Search for the cell housing the specified text and yield its (X, Y) center coordinate. 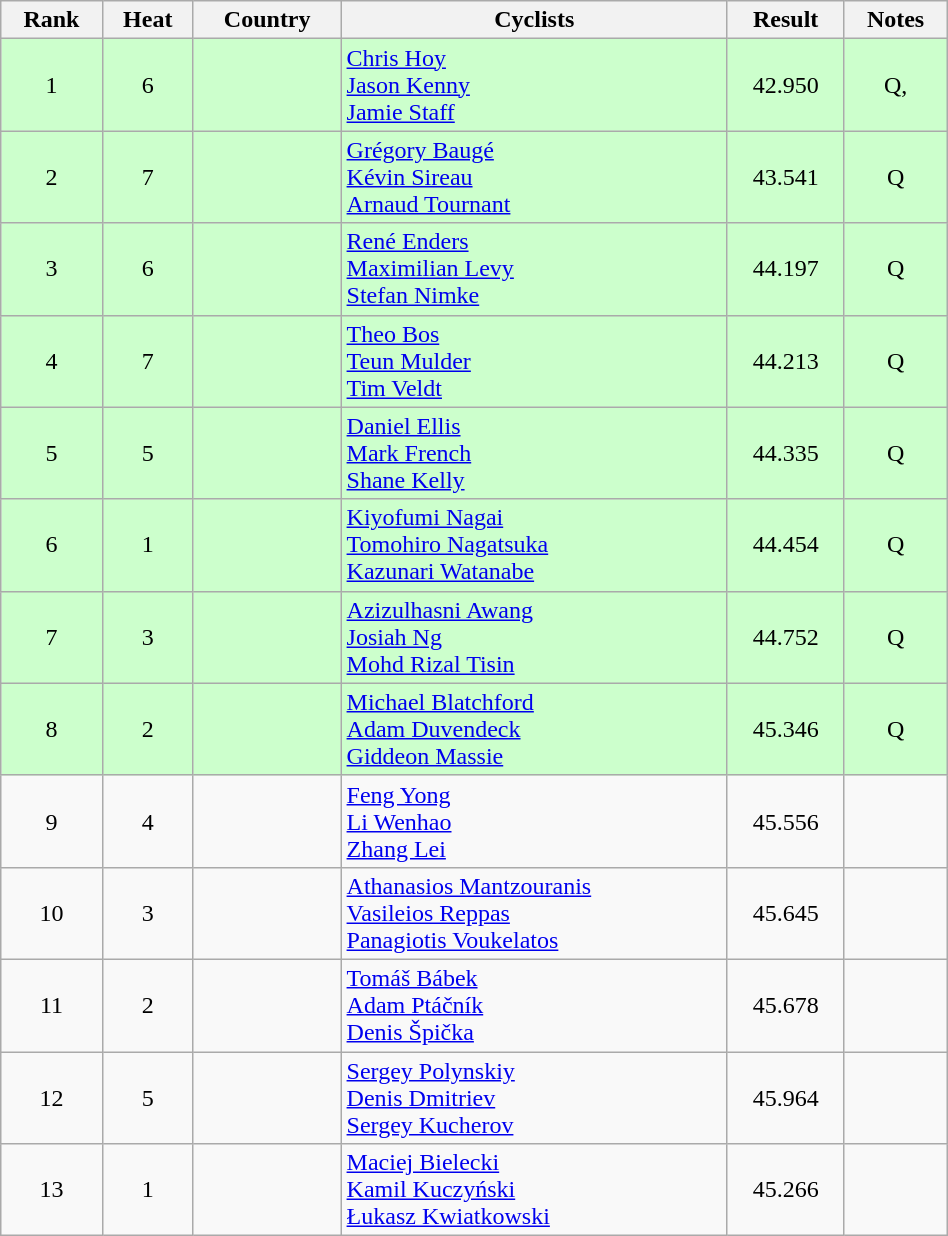
Q, (896, 85)
Maciej BieleckiKamil KuczyńskiŁukasz Kwiatkowski (534, 1190)
Heat (148, 20)
12 (52, 1098)
45.346 (785, 729)
Kiyofumi NagaiTomohiro NagatsukaKazunari Watanabe (534, 545)
11 (52, 1005)
Rank (52, 20)
42.950 (785, 85)
44.213 (785, 361)
44.752 (785, 637)
Theo BosTeun MulderTim Veldt (534, 361)
Chris HoyJason KennyJamie Staff (534, 85)
Country (267, 20)
44.335 (785, 453)
43.541 (785, 177)
44.197 (785, 269)
13 (52, 1190)
Grégory BaugéKévin SireauArnaud Tournant (534, 177)
Feng YongLi WenhaoZhang Lei (534, 821)
10 (52, 913)
45.266 (785, 1190)
Cyclists (534, 20)
René EndersMaximilian LevyStefan Nimke (534, 269)
Michael BlatchfordAdam DuvendeckGiddeon Massie (534, 729)
Notes (896, 20)
Azizulhasni AwangJosiah NgMohd Rizal Tisin (534, 637)
8 (52, 729)
45.556 (785, 821)
Daniel EllisMark FrenchShane Kelly (534, 453)
45.678 (785, 1005)
45.645 (785, 913)
Result (785, 20)
Sergey PolynskiyDenis DmitrievSergey Kucherov (534, 1098)
Athanasios MantzouranisVasileios ReppasPanagiotis Voukelatos (534, 913)
Tomáš BábekAdam PtáčníkDenis Špička (534, 1005)
9 (52, 821)
45.964 (785, 1098)
44.454 (785, 545)
